Detect which cell encompasses the target text, then output its (x, y) center coordinate. 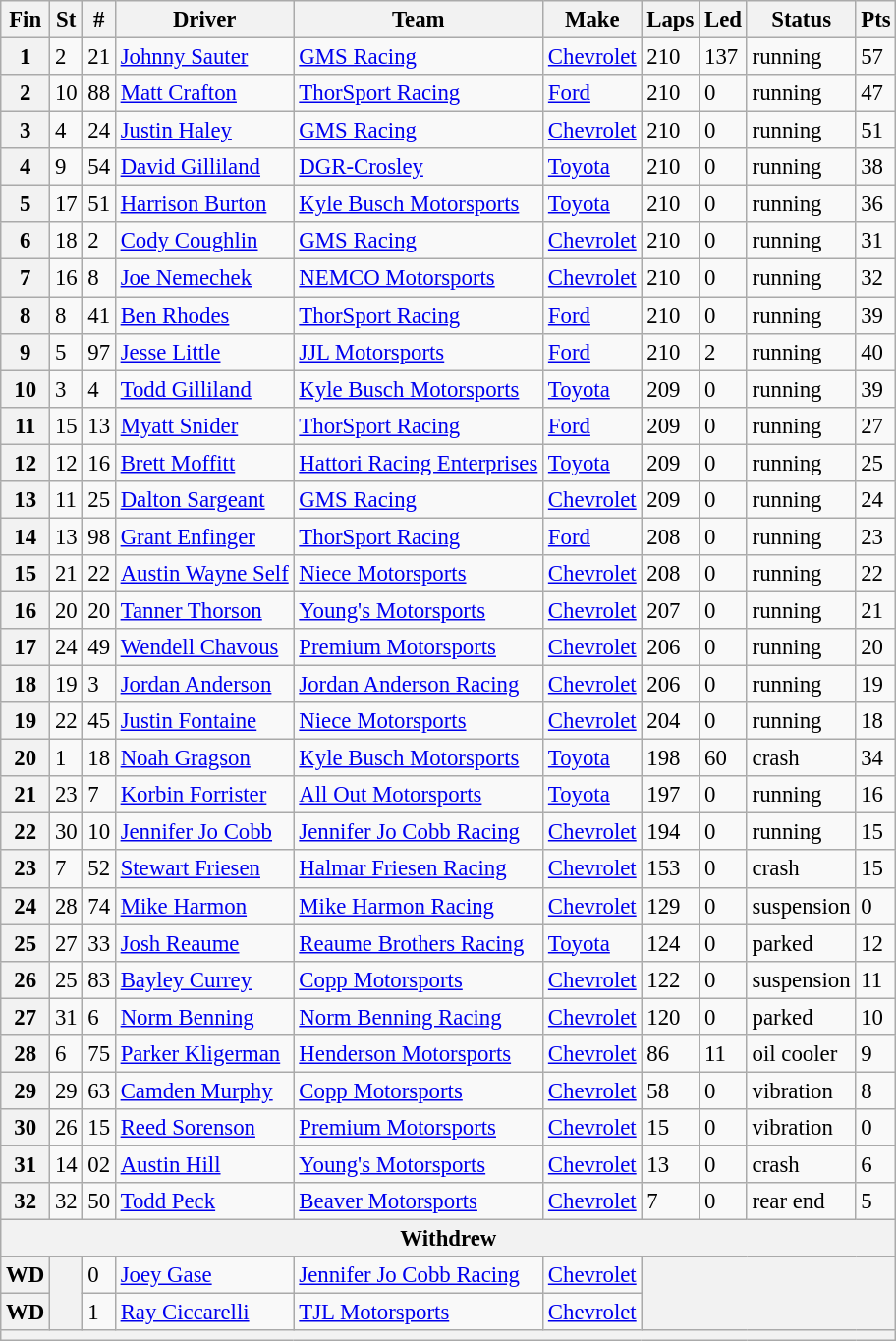
Stewart Friesen (204, 869)
Jordan Anderson Racing (419, 685)
Status (802, 20)
197 (670, 795)
Wendell Chavous (204, 647)
02 (98, 1164)
Fin (26, 20)
Justin Fontaine (204, 721)
Mike Harmon Racing (419, 906)
207 (670, 610)
47 (876, 93)
137 (723, 57)
63 (98, 1090)
124 (670, 943)
Mike Harmon (204, 906)
Dalton Sargeant (204, 500)
oil cooler (802, 1054)
rear end (802, 1201)
Reaume Brothers Racing (419, 943)
194 (670, 832)
Make (592, 20)
Jennifer Jo Cobb (204, 832)
Myatt Snider (204, 425)
Parker Kligerman (204, 1054)
60 (723, 758)
129 (670, 906)
Ben Rhodes (204, 315)
DGR-Crosley (419, 167)
75 (98, 1054)
Josh Reaume (204, 943)
Matt Crafton (204, 93)
Joe Nemechek (204, 278)
52 (98, 869)
Norm Benning (204, 1017)
Laps (670, 20)
Hattori Racing Enterprises (419, 463)
Todd Peck (204, 1201)
St (67, 20)
58 (670, 1090)
Austin Wayne Self (204, 574)
Jordan Anderson (204, 685)
Ray Ciccarelli (204, 1313)
Beaver Motorsports (419, 1201)
Harrison Burton (204, 204)
86 (670, 1054)
# (98, 20)
Team (419, 20)
Todd Gilliland (204, 389)
All Out Motorsports (419, 795)
David Gilliland (204, 167)
Withdrew (448, 1239)
45 (98, 721)
97 (98, 352)
Tanner Thorson (204, 610)
Joey Gase (204, 1275)
38 (876, 167)
Johnny Sauter (204, 57)
Norm Benning Racing (419, 1017)
88 (98, 93)
Camden Murphy (204, 1090)
TJL Motorsports (419, 1313)
Brett Moffitt (204, 463)
Justin Haley (204, 131)
120 (670, 1017)
122 (670, 979)
JJL Motorsports (419, 352)
98 (98, 536)
Driver (204, 20)
Halmar Friesen Racing (419, 869)
34 (876, 758)
Henderson Motorsports (419, 1054)
Led (723, 20)
153 (670, 869)
204 (670, 721)
198 (670, 758)
Cody Coughlin (204, 241)
41 (98, 315)
Austin Hill (204, 1164)
Reed Sorenson (204, 1128)
40 (876, 352)
Grant Enfinger (204, 536)
57 (876, 57)
Bayley Currey (204, 979)
54 (98, 167)
Korbin Forrister (204, 795)
Noah Gragson (204, 758)
33 (98, 943)
NEMCO Motorsports (419, 278)
Jesse Little (204, 352)
Pts (876, 20)
50 (98, 1201)
74 (98, 906)
83 (98, 979)
36 (876, 204)
49 (98, 647)
